For the text-containing cell, return its midpoint in [X, Y] coordinate format. 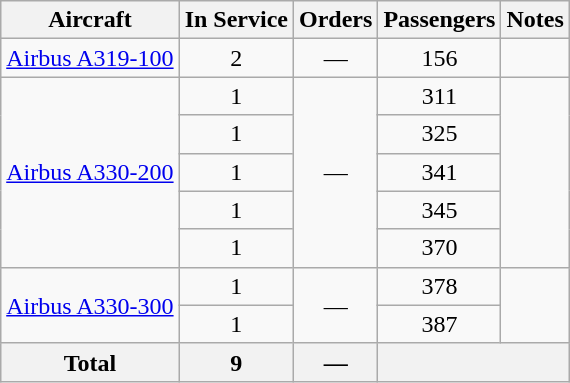
Passengers [440, 20]
311 [440, 96]
378 [440, 286]
9 [236, 362]
325 [440, 134]
Airbus A330-200 [90, 172]
345 [440, 210]
Airbus A330-300 [90, 305]
Total [90, 362]
In Service [236, 20]
Notes [535, 20]
341 [440, 172]
Airbus A319-100 [90, 58]
387 [440, 324]
Orders [335, 20]
Aircraft [90, 20]
156 [440, 58]
370 [440, 248]
2 [236, 58]
